Search for the cell housing the specified text and yield its (x, y) center coordinate. 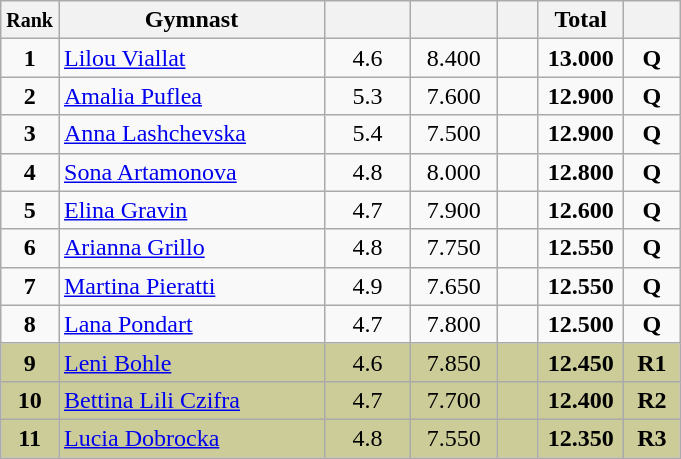
Rank (30, 20)
3 (30, 134)
12.800 (581, 172)
7.750 (454, 248)
4.9 (368, 286)
10 (30, 400)
8.000 (454, 172)
Elina Gravin (191, 210)
Lilou Viallat (191, 58)
Anna Lashchevska (191, 134)
7.500 (454, 134)
12.350 (581, 438)
7.550 (454, 438)
12.450 (581, 362)
13.000 (581, 58)
Arianna Grillo (191, 248)
5.4 (368, 134)
12.500 (581, 324)
7.650 (454, 286)
Gymnast (191, 20)
R3 (652, 438)
7.850 (454, 362)
Martina Pieratti (191, 286)
R2 (652, 400)
4 (30, 172)
6 (30, 248)
7 (30, 286)
Amalia Puflea (191, 96)
Bettina Lili Czifra (191, 400)
9 (30, 362)
1 (30, 58)
8.400 (454, 58)
7.900 (454, 210)
5.3 (368, 96)
7.700 (454, 400)
8 (30, 324)
R1 (652, 362)
Total (581, 20)
Lana Pondart (191, 324)
Leni Bohle (191, 362)
11 (30, 438)
Sona Artamonova (191, 172)
12.600 (581, 210)
12.400 (581, 400)
Lucia Dobrocka (191, 438)
2 (30, 96)
7.600 (454, 96)
5 (30, 210)
7.800 (454, 324)
